For the text-containing cell, return its midpoint in [X, Y] coordinate format. 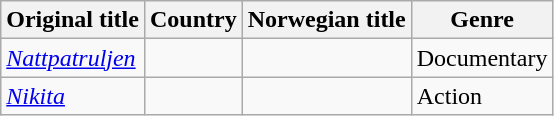
Genre [482, 20]
Action [482, 96]
Original title [73, 20]
Norwegian title [326, 20]
Nattpatruljen [73, 58]
Documentary [482, 58]
Nikita [73, 96]
Country [193, 20]
